Scan for the cell matching the given text and deliver its [X, Y] coordinate at center. 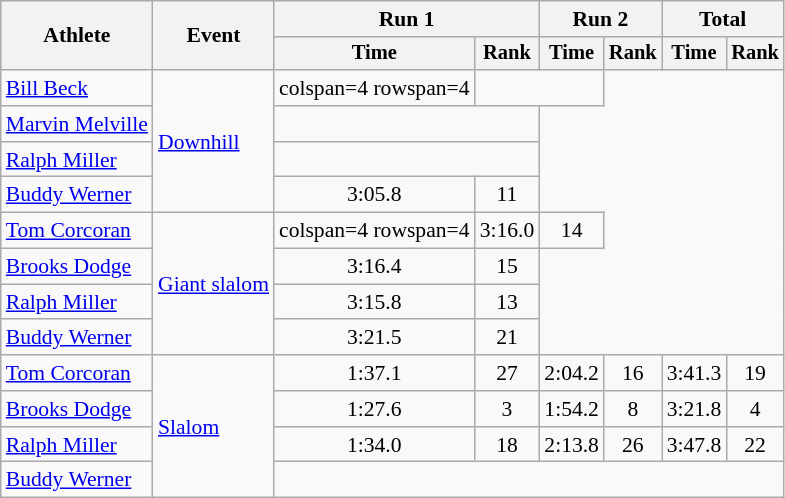
Event [214, 36]
3:05.8 [374, 195]
1:27.6 [374, 409]
3:21.8 [694, 409]
3:16.0 [508, 231]
3:41.3 [694, 373]
2:13.8 [572, 445]
3:16.4 [374, 267]
3 [508, 409]
22 [755, 445]
21 [508, 338]
26 [633, 445]
8 [633, 409]
1:34.0 [374, 445]
1:54.2 [572, 409]
3:15.8 [374, 302]
15 [508, 267]
14 [572, 231]
Downhill [214, 141]
18 [508, 445]
1:37.1 [374, 373]
2:04.2 [572, 373]
11 [508, 195]
13 [508, 302]
Bill Beck [77, 88]
Giant slalom [214, 284]
4 [755, 409]
Run 1 [406, 19]
Total [723, 19]
Run 2 [600, 19]
27 [508, 373]
Slalom [214, 426]
3:47.8 [694, 445]
19 [755, 373]
3:21.5 [374, 338]
Marvin Melville [77, 124]
Athlete [77, 36]
16 [633, 373]
